Detect which cell encompasses the target text, then output its (x, y) center coordinate. 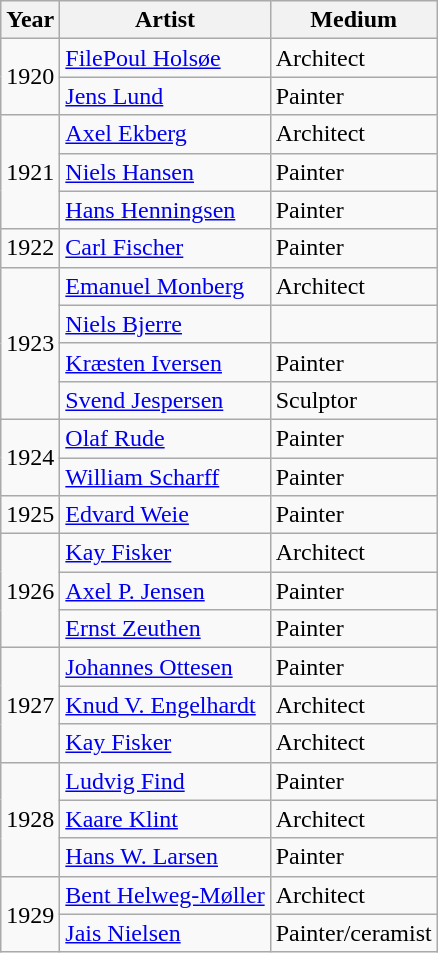
1929 (30, 914)
Emanuel Monberg (165, 286)
1922 (30, 248)
Jens Lund (165, 96)
Niels Hansen (165, 172)
William Scharff (165, 477)
1927 (30, 705)
Johannes Ottesen (165, 667)
Jais Nielsen (165, 933)
FilePoul Holsøe (165, 58)
Svend Jespersen (165, 400)
Medium (354, 20)
Sculptor (354, 400)
1924 (30, 457)
Painter/ceramist (354, 933)
Ernst Zeuthen (165, 629)
1921 (30, 172)
Axel Ekberg (165, 134)
1923 (30, 343)
Kræsten Iversen (165, 362)
Year (30, 20)
1926 (30, 591)
Hans Henningsen (165, 210)
Ludvig Find (165, 781)
Edvard Weie (165, 515)
1928 (30, 819)
Bent Helweg-Møller (165, 895)
Axel P. Jensen (165, 591)
1920 (30, 77)
Hans W. Larsen (165, 857)
Knud V. Engelhardt (165, 705)
Niels Bjerre (165, 324)
Artist (165, 20)
Kaare Klint (165, 819)
1925 (30, 515)
Carl Fischer (165, 248)
Olaf Rude (165, 438)
